Scan for the cell matching the given text and deliver its (X, Y) coordinate at center. 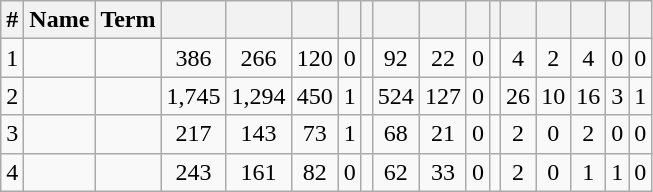
33 (442, 172)
386 (194, 58)
92 (396, 58)
143 (258, 134)
62 (396, 172)
16 (588, 96)
# (12, 20)
22 (442, 58)
1,745 (194, 96)
10 (554, 96)
524 (396, 96)
243 (194, 172)
217 (194, 134)
127 (442, 96)
Term (128, 20)
82 (314, 172)
1,294 (258, 96)
161 (258, 172)
68 (396, 134)
Name (60, 20)
266 (258, 58)
120 (314, 58)
26 (518, 96)
450 (314, 96)
21 (442, 134)
73 (314, 134)
